Scan for the cell matching the given text and deliver its (x, y) coordinate at center. 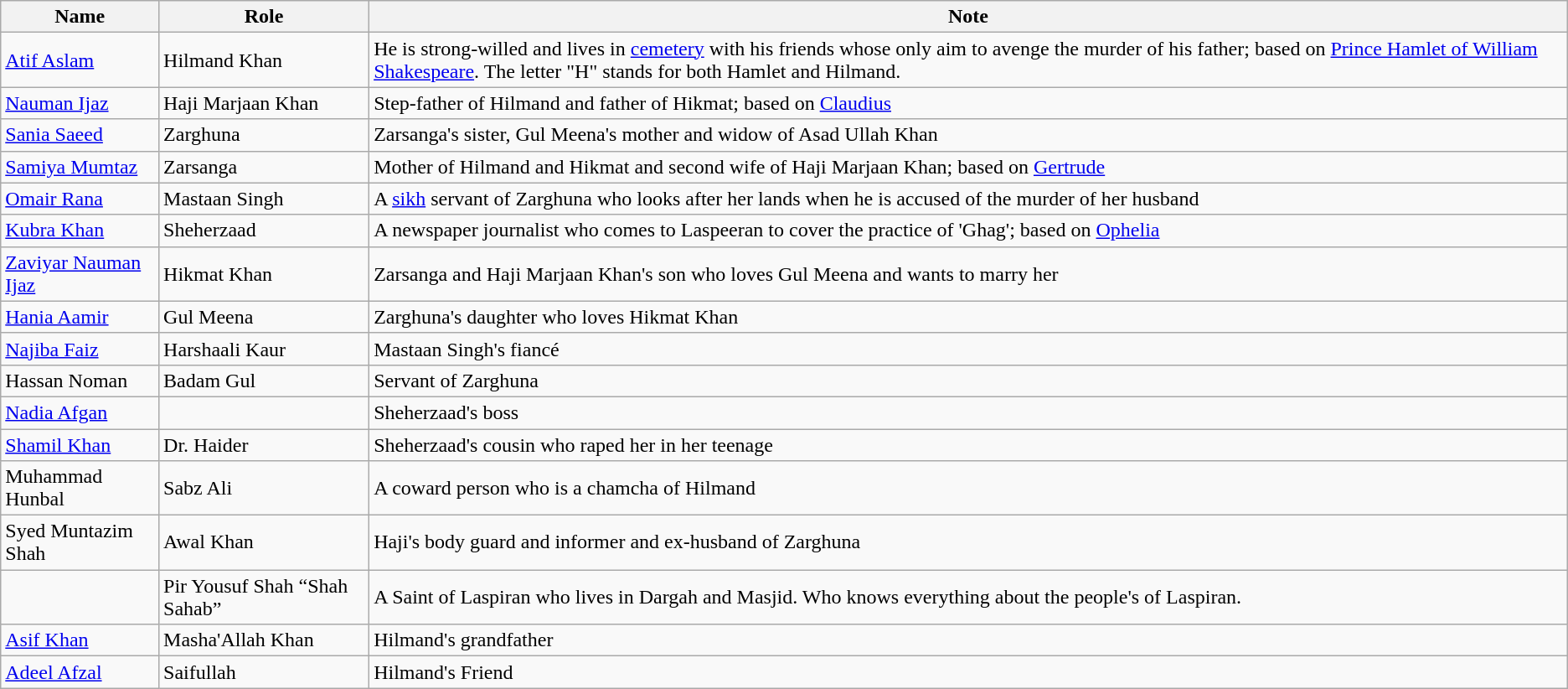
Role (265, 17)
Sheherzaad's boss (968, 412)
Gul Meena (265, 317)
Syed Muntazim Shah (80, 543)
Zarsanga (265, 167)
Haji's body guard and informer and ex-husband of Zarghuna (968, 543)
Adeel Afzal (80, 672)
Nadia Afgan (80, 412)
Awal Khan (265, 543)
Mother of Hilmand and Hikmat and second wife of Haji Marjaan Khan; based on Gertrude (968, 167)
Nauman Ijaz (80, 103)
Omair Rana (80, 199)
Hilmand Khan (265, 60)
Name (80, 17)
Shamil Khan (80, 445)
Mastaan Singh (265, 199)
A newspaper journalist who comes to Laspeeran to cover the practice of 'Ghag'; based on Ophelia (968, 231)
Sheherzaad (265, 231)
Asif Khan (80, 640)
Hikmat Khan (265, 273)
Zaviyar Nauman Ijaz (80, 273)
Servant of Zarghuna (968, 381)
Note (968, 17)
Pir Yousuf Shah “Shah Sahab” (265, 597)
A Saint of Laspiran who lives in Dargah and Masjid. Who knows everything about the people's of Laspiran. (968, 597)
Zarghuna (265, 135)
Hilmand's grandfather (968, 640)
Zarghuna's daughter who loves Hikmat Khan (968, 317)
Najiba Faiz (80, 349)
Dr. Haider (265, 445)
Masha'Allah Khan (265, 640)
Zarsanga and Haji Marjaan Khan's son who loves Gul Meena and wants to marry her (968, 273)
Step-father of Hilmand and father of Hikmat; based on Claudius (968, 103)
A coward person who is a chamcha of Hilmand (968, 488)
Mastaan Singh's fiancé (968, 349)
Hilmand's Friend (968, 672)
Saifullah (265, 672)
Atif Aslam (80, 60)
Sania Saeed (80, 135)
Muhammad Hunbal (80, 488)
Sabz Ali (265, 488)
Sheherzaad's cousin who raped her in her teenage (968, 445)
Samiya Mumtaz (80, 167)
Badam Gul (265, 381)
A sikh servant of Zarghuna who looks after her lands when he is accused of the murder of her husband (968, 199)
Haji Marjaan Khan (265, 103)
Harshaali Kaur (265, 349)
Zarsanga's sister, Gul Meena's mother and widow of Asad Ullah Khan (968, 135)
Kubra Khan (80, 231)
Hania Aamir (80, 317)
Hassan Noman (80, 381)
